Provide the (x, y) coordinate of the cell's center where the given text is located.  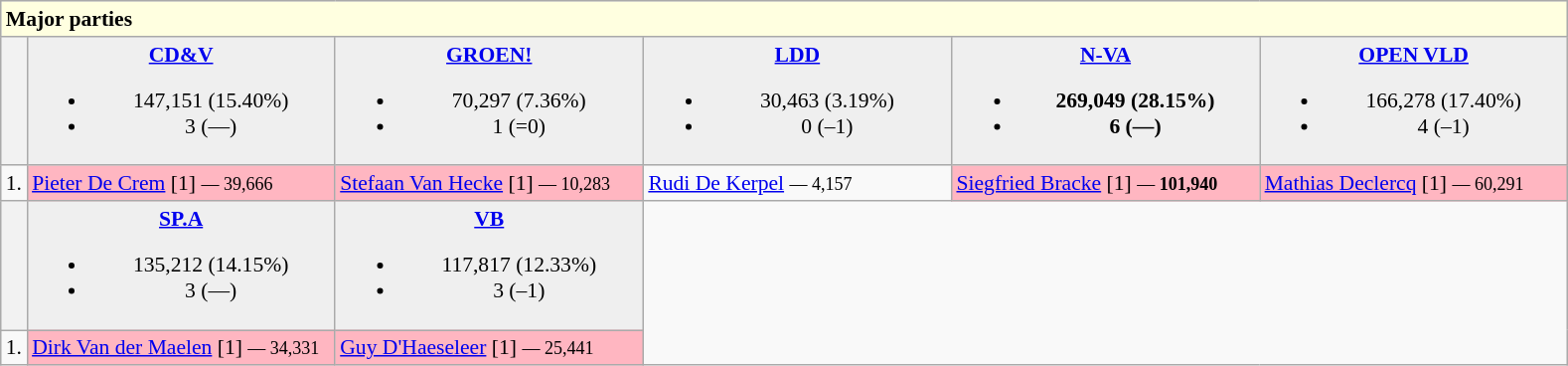
Pieter De Crem [1] — 39,666 (181, 184)
VB117,817 (12.33%)3 (–1) (489, 266)
Dirk Van der Maelen [1] — 34,331 (181, 348)
GROEN!70,297 (7.36%)1 (=0) (489, 101)
CD&V 147,151 (15.40%)3 (—) (181, 101)
Siegfried Bracke [1] — 101,940 (1105, 184)
LDD30,463 (3.19%)0 (–1) (797, 101)
Stefaan Van Hecke [1] — 10,283 (489, 184)
Guy D'Haeseleer [1] — 25,441 (489, 348)
Rudi De Kerpel — 4,157 (797, 184)
N-VA269,049 (28.15%)6 (—) (1105, 101)
Mathias Declercq [1] — 60,291 (1414, 184)
OPEN VLD166,278 (17.40%)4 (–1) (1414, 101)
Major parties (785, 19)
SP.A 135,212 (14.15%)3 (—) (181, 266)
